Scan for the cell matching the given text and deliver its (x, y) coordinate at center. 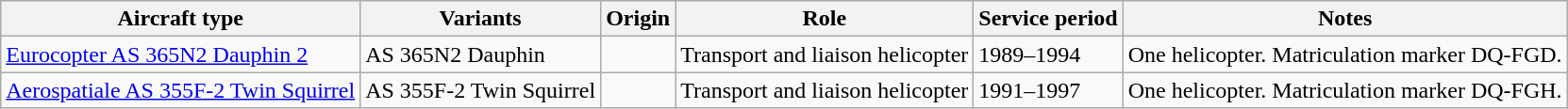
Aerospatiale AS 355F-2 Twin Squirrel (181, 90)
Service period (1048, 19)
Aircraft type (181, 19)
Notes (1345, 19)
AS 355F-2 Twin Squirrel (481, 90)
Eurocopter AS 365N2 Dauphin 2 (181, 54)
1989–1994 (1048, 54)
1991–1997 (1048, 90)
AS 365N2 Dauphin (481, 54)
Origin (638, 19)
Role (825, 19)
Variants (481, 19)
One helicopter. Matriculation marker DQ-FGD. (1345, 54)
One helicopter. Matriculation marker DQ-FGH. (1345, 90)
